Extract the (x, y) coordinate from the center of the cell holding the provided text.  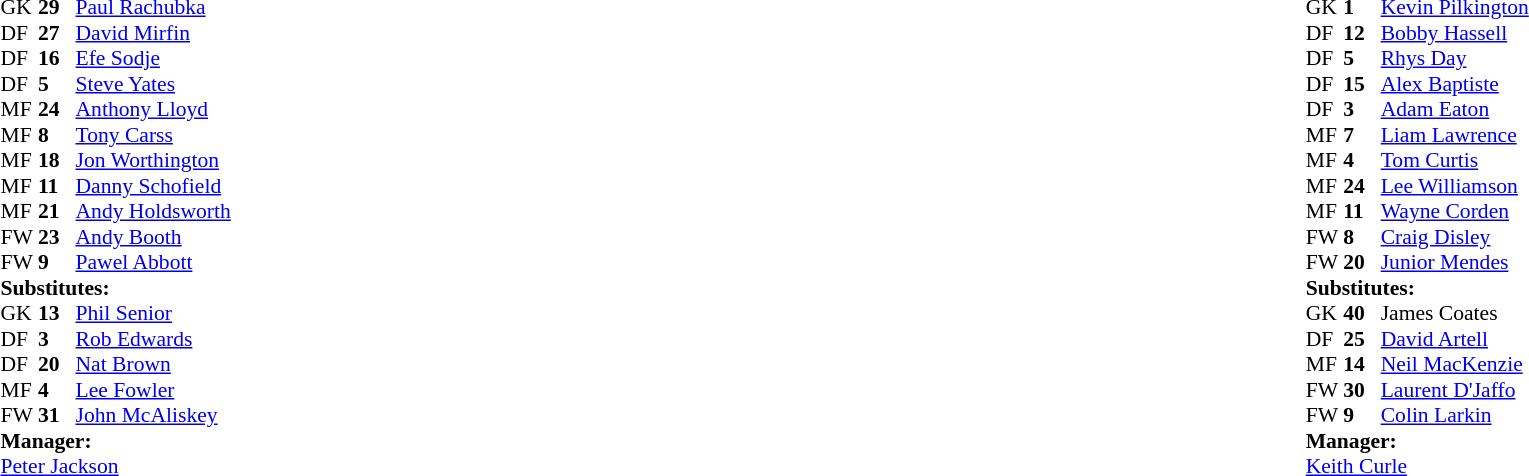
7 (1362, 135)
16 (57, 59)
John McAliskey (154, 415)
14 (1362, 365)
Andy Booth (154, 237)
Andy Holdsworth (154, 211)
Pawel Abbott (154, 263)
Efe Sodje (154, 59)
Jon Worthington (154, 161)
Anthony Lloyd (154, 109)
Tom Curtis (1455, 161)
Lee Fowler (154, 390)
Junior Mendes (1455, 263)
Lee Williamson (1455, 186)
31 (57, 415)
Bobby Hassell (1455, 33)
15 (1362, 84)
Steve Yates (154, 84)
Liam Lawrence (1455, 135)
David Artell (1455, 339)
Alex Baptiste (1455, 84)
Rob Edwards (154, 339)
Nat Brown (154, 365)
Adam Eaton (1455, 109)
David Mirfin (154, 33)
18 (57, 161)
21 (57, 211)
Neil MacKenzie (1455, 365)
James Coates (1455, 313)
27 (57, 33)
Colin Larkin (1455, 415)
Tony Carss (154, 135)
13 (57, 313)
Craig Disley (1455, 237)
Wayne Corden (1455, 211)
23 (57, 237)
12 (1362, 33)
30 (1362, 390)
Laurent D'Jaffo (1455, 390)
Rhys Day (1455, 59)
40 (1362, 313)
25 (1362, 339)
Danny Schofield (154, 186)
Phil Senior (154, 313)
